Provide the [X, Y] coordinate of the cell's center where the given text is located.  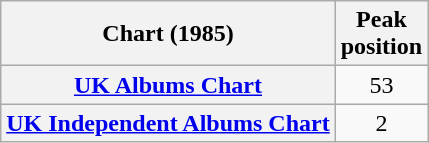
Peakposition [381, 34]
UK Independent Albums Chart [168, 123]
2 [381, 123]
UK Albums Chart [168, 85]
53 [381, 85]
Chart (1985) [168, 34]
